Capture the cell that displays the provided text and extract its (X, Y) central coordinate. 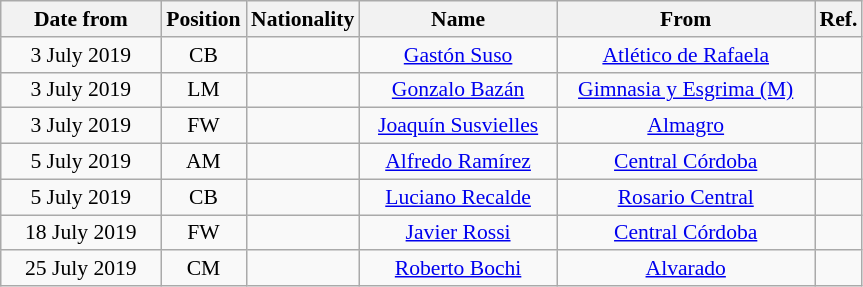
Name (458, 19)
25 July 2019 (81, 269)
Ref. (839, 19)
Alfredo Ramírez (458, 162)
CM (204, 269)
Gonzalo Bazán (458, 90)
Alvarado (686, 269)
LM (204, 90)
Gastón Suso (458, 55)
Date from (81, 19)
Gimnasia y Esgrima (M) (686, 90)
Rosario Central (686, 197)
Roberto Bochi (458, 269)
Javier Rossi (458, 233)
From (686, 19)
AM (204, 162)
Position (204, 19)
Joaquín Susvielles (458, 126)
Almagro (686, 126)
Atlético de Rafaela (686, 55)
Luciano Recalde (458, 197)
Nationality (302, 19)
18 July 2019 (81, 233)
